Pinpoint the cell where the given text exists, returning its (X, Y) midpoint coordinate. 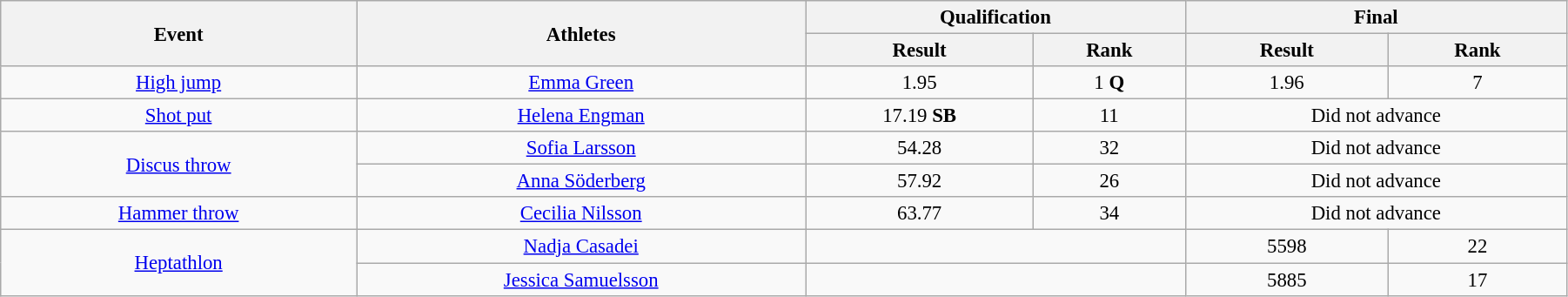
57.92 (919, 181)
32 (1109, 148)
7 (1478, 83)
5885 (1286, 280)
Discus throw (179, 164)
Shot put (179, 116)
Heptathlon (179, 263)
63.77 (919, 213)
34 (1109, 213)
1 Q (1109, 83)
54.28 (919, 148)
22 (1478, 246)
Helena Engman (581, 116)
Final (1376, 17)
17 (1478, 280)
Sofia Larsson (581, 148)
Hammer throw (179, 213)
Event (179, 33)
Qualification (995, 17)
Nadja Casadei (581, 246)
Athletes (581, 33)
11 (1109, 116)
Jessica Samuelsson (581, 280)
5598 (1286, 246)
26 (1109, 181)
1.95 (919, 83)
Anna Söderberg (581, 181)
17.19 SB (919, 116)
1.96 (1286, 83)
High jump (179, 83)
Cecilia Nilsson (581, 213)
Emma Green (581, 83)
